Extract the [X, Y] coordinate from the center of the cell holding the provided text.  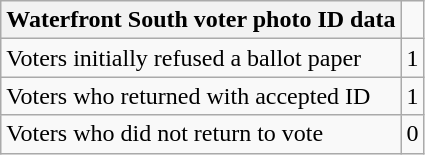
Voters initially refused a ballot paper [201, 58]
Waterfront South voter photo ID data [201, 20]
Voters who returned with accepted ID [201, 96]
Voters who did not return to vote [201, 134]
0 [412, 134]
